Locate the cell with the specified text and output its [X, Y] center coordinate. 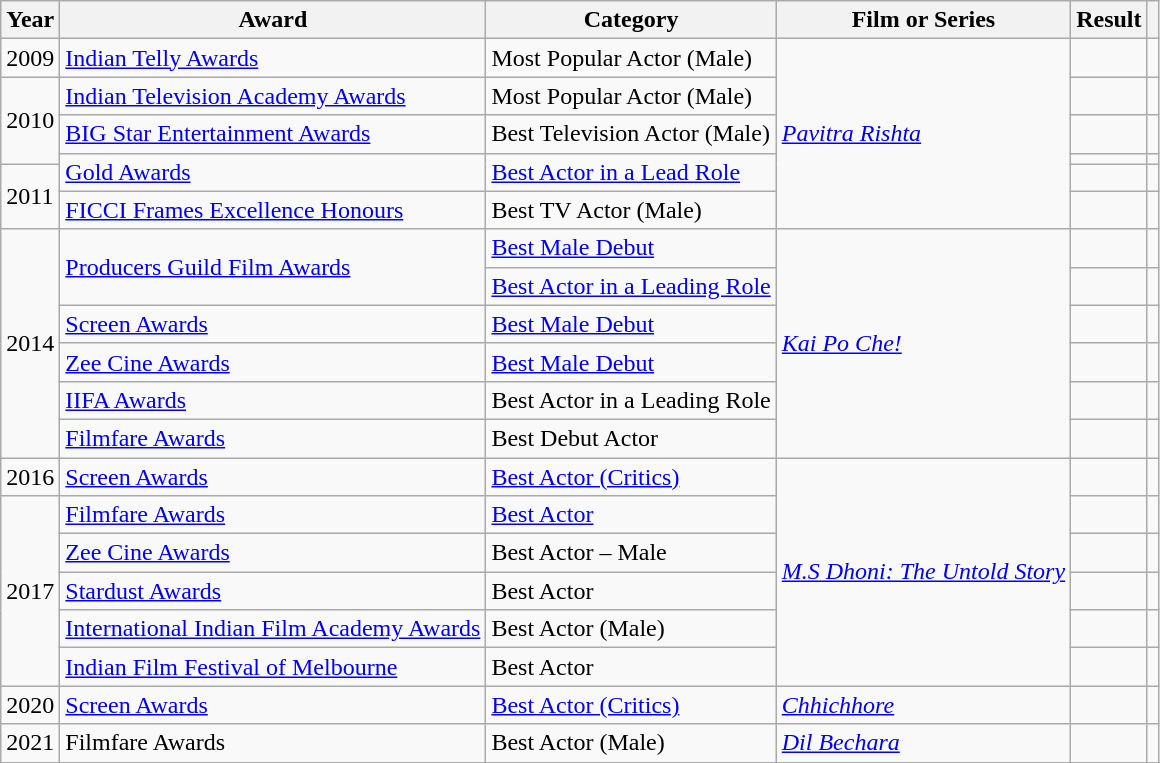
Indian Film Festival of Melbourne [273, 667]
International Indian Film Academy Awards [273, 629]
Kai Po Che! [923, 343]
Best TV Actor (Male) [631, 210]
Best Television Actor (Male) [631, 134]
2017 [30, 591]
Chhichhore [923, 705]
2016 [30, 477]
FICCI Frames Excellence Honours [273, 210]
Stardust Awards [273, 591]
2011 [30, 196]
Best Actor – Male [631, 553]
Award [273, 20]
Film or Series [923, 20]
Result [1109, 20]
Best Debut Actor [631, 438]
Pavitra Rishta [923, 134]
BIG Star Entertainment Awards [273, 134]
IIFA Awards [273, 400]
Indian Television Academy Awards [273, 96]
Producers Guild Film Awards [273, 267]
2014 [30, 343]
Gold Awards [273, 172]
Best Actor in a Lead Role [631, 172]
2010 [30, 120]
2009 [30, 58]
M.S Dhoni: The Untold Story [923, 572]
Dil Bechara [923, 743]
Indian Telly Awards [273, 58]
Category [631, 20]
2020 [30, 705]
2021 [30, 743]
Year [30, 20]
